Return the [X, Y] coordinate for the center point of the cell that contains the specified text.  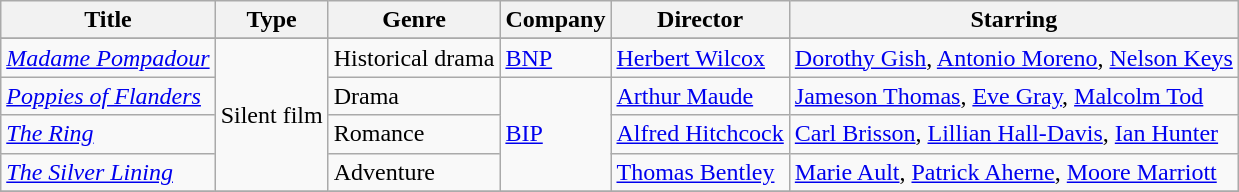
Silent film [272, 115]
Poppies of Flanders [108, 96]
Thomas Bentley [700, 172]
Arthur Maude [700, 96]
Adventure [414, 172]
Madame Pompadour [108, 58]
Type [272, 20]
Title [108, 20]
Dorothy Gish, Antonio Moreno, Nelson Keys [1014, 58]
Alfred Hitchcock [700, 134]
Historical drama [414, 58]
BIP [556, 134]
BNP [556, 58]
Marie Ault, Patrick Aherne, Moore Marriott [1014, 172]
The Silver Lining [108, 172]
Herbert Wilcox [700, 58]
Starring [1014, 20]
Company [556, 20]
The Ring [108, 134]
Jameson Thomas, Eve Gray, Malcolm Tod [1014, 96]
Director [700, 20]
Carl Brisson, Lillian Hall-Davis, Ian Hunter [1014, 134]
Romance [414, 134]
Genre [414, 20]
Drama [414, 96]
